Pinpoint the cell where the given text exists, returning its (X, Y) midpoint coordinate. 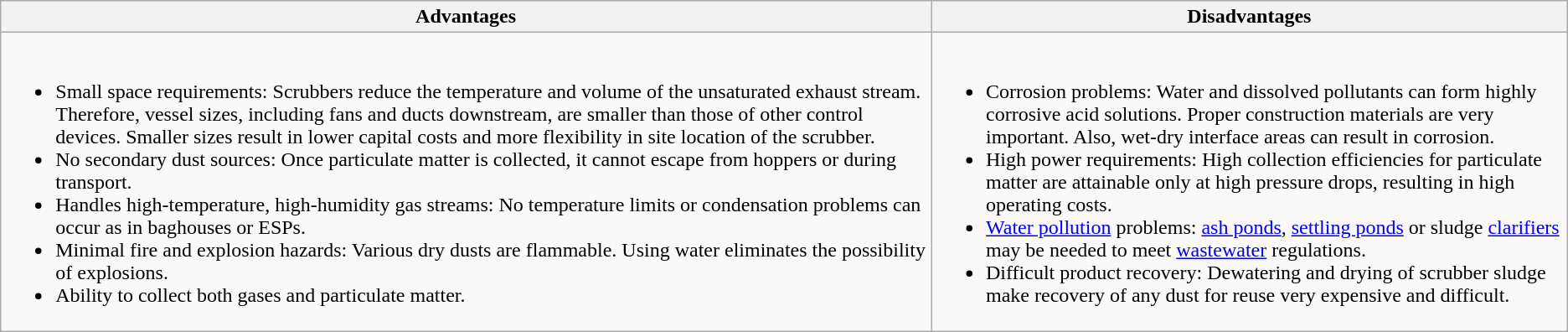
Disadvantages (1250, 17)
Advantages (466, 17)
